Scan for the cell matching the given text and deliver its [x, y] coordinate at center. 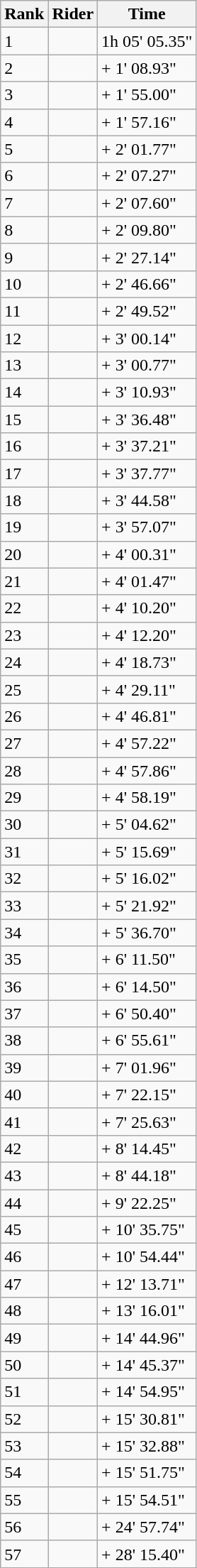
46 [24, 1257]
19 [24, 527]
25 [24, 689]
+ 8' 14.45" [147, 1148]
12 [24, 339]
+ 6' 14.50" [147, 987]
39 [24, 1068]
34 [24, 933]
+ 2' 46.66" [147, 284]
+ 4' 01.47" [147, 581]
52 [24, 1419]
+ 4' 18.73" [147, 662]
+ 3' 00.77" [147, 366]
53 [24, 1446]
2 [24, 68]
48 [24, 1311]
20 [24, 554]
+ 28' 15.40" [147, 1554]
5 [24, 149]
+ 9' 22.25" [147, 1203]
+ 24' 57.74" [147, 1527]
+ 2' 01.77" [147, 149]
+ 12' 13.71" [147, 1284]
+ 3' 37.77" [147, 473]
+ 4' 29.11" [147, 689]
11 [24, 311]
29 [24, 798]
+ 4' 58.19" [147, 798]
55 [24, 1500]
+ 15' 32.88" [147, 1446]
+ 4' 57.22" [147, 743]
+ 2' 07.27" [147, 176]
17 [24, 473]
+ 15' 54.51" [147, 1500]
+ 6' 50.40" [147, 1014]
7 [24, 203]
31 [24, 852]
16 [24, 446]
35 [24, 960]
+ 10' 35.75" [147, 1230]
+ 14' 54.95" [147, 1392]
36 [24, 987]
+ 4' 46.81" [147, 716]
3 [24, 95]
42 [24, 1148]
32 [24, 879]
43 [24, 1175]
+ 15' 51.75" [147, 1473]
Rank [24, 14]
+ 7' 25.63" [147, 1122]
+ 1' 57.16" [147, 122]
22 [24, 608]
23 [24, 635]
+ 10' 54.44" [147, 1257]
15 [24, 420]
+ 2' 09.80" [147, 230]
8 [24, 230]
4 [24, 122]
+ 8' 44.18" [147, 1175]
28 [24, 770]
+ 3' 44.58" [147, 500]
10 [24, 284]
+ 6' 11.50" [147, 960]
+ 1' 08.93" [147, 68]
+ 5' 36.70" [147, 933]
13 [24, 366]
30 [24, 825]
26 [24, 716]
38 [24, 1041]
Rider [73, 14]
+ 4' 10.20" [147, 608]
45 [24, 1230]
1h 05' 05.35" [147, 41]
+ 5' 21.92" [147, 906]
Time [147, 14]
+ 5' 04.62" [147, 825]
21 [24, 581]
9 [24, 257]
18 [24, 500]
+ 3' 36.48" [147, 420]
+ 3' 37.21" [147, 446]
56 [24, 1527]
27 [24, 743]
50 [24, 1365]
+ 2' 27.14" [147, 257]
57 [24, 1554]
+ 7' 22.15" [147, 1095]
+ 7' 01.96" [147, 1068]
33 [24, 906]
24 [24, 662]
54 [24, 1473]
51 [24, 1392]
+ 3' 00.14" [147, 339]
+ 4' 12.20" [147, 635]
+ 5' 15.69" [147, 852]
+ 1' 55.00" [147, 95]
1 [24, 41]
40 [24, 1095]
+ 5' 16.02" [147, 879]
+ 2' 07.60" [147, 203]
+ 15' 30.81" [147, 1419]
37 [24, 1014]
+ 14' 44.96" [147, 1338]
+ 3' 10.93" [147, 393]
44 [24, 1203]
+ 14' 45.37" [147, 1365]
+ 4' 57.86" [147, 770]
+ 6' 55.61" [147, 1041]
47 [24, 1284]
+ 4' 00.31" [147, 554]
6 [24, 176]
49 [24, 1338]
+ 2' 49.52" [147, 311]
14 [24, 393]
+ 13' 16.01" [147, 1311]
41 [24, 1122]
+ 3' 57.07" [147, 527]
